Find where the given text appears and provide that cell's center as [X, Y] coordinate. 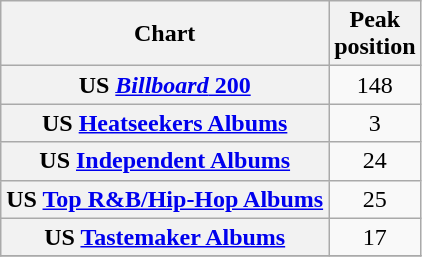
US Independent Albums [165, 161]
US Billboard 200 [165, 85]
25 [375, 199]
US Tastemaker Albums [165, 237]
17 [375, 237]
Chart [165, 34]
3 [375, 123]
148 [375, 85]
Peakposition [375, 34]
US Top R&B/Hip-Hop Albums [165, 199]
24 [375, 161]
US Heatseekers Albums [165, 123]
